Output the (X, Y) coordinate of the center of the cell containing the given text.  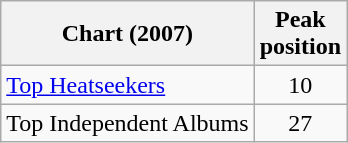
Peakposition (300, 34)
Chart (2007) (128, 34)
Top Heatseekers (128, 85)
27 (300, 123)
Top Independent Albums (128, 123)
10 (300, 85)
